Determine the (X, Y) coordinate at the center of the cell enclosing the given text.  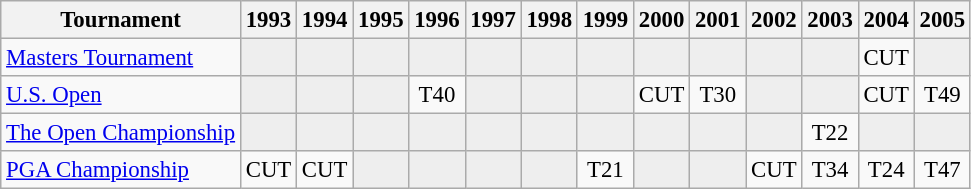
T30 (718, 95)
T22 (830, 133)
1998 (549, 20)
1994 (325, 20)
2002 (774, 20)
1997 (493, 20)
1995 (381, 20)
T40 (437, 95)
2000 (661, 20)
The Open Championship (121, 133)
PGA Championship (121, 170)
1996 (437, 20)
T21 (605, 170)
1993 (268, 20)
2004 (886, 20)
2005 (942, 20)
T34 (830, 170)
T49 (942, 95)
Masters Tournament (121, 58)
T47 (942, 170)
U.S. Open (121, 95)
1999 (605, 20)
Tournament (121, 20)
2003 (830, 20)
T24 (886, 170)
2001 (718, 20)
